Scan for the cell matching the given text and deliver its [X, Y] coordinate at center. 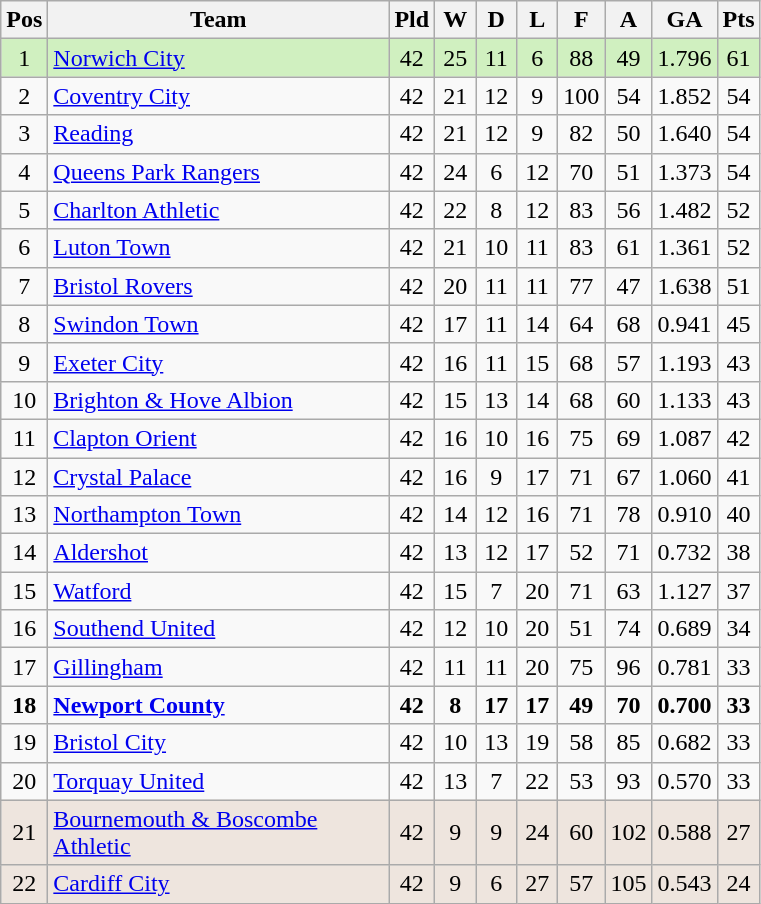
41 [738, 477]
69 [628, 438]
1.127 [684, 591]
1.640 [684, 134]
Northampton Town [218, 515]
1.087 [684, 438]
1.373 [684, 172]
Southend United [218, 629]
82 [582, 134]
Coventry City [218, 96]
40 [738, 515]
F [582, 20]
GA [684, 20]
45 [738, 324]
50 [628, 134]
3 [24, 134]
Reading [218, 134]
37 [738, 591]
Bristol City [218, 743]
64 [582, 324]
93 [628, 781]
0.682 [684, 743]
1.638 [684, 286]
102 [628, 832]
1 [24, 58]
0.689 [684, 629]
0.732 [684, 553]
38 [738, 553]
63 [628, 591]
Norwich City [218, 58]
Watford [218, 591]
Pld [412, 20]
Pos [24, 20]
1.193 [684, 362]
88 [582, 58]
1.482 [684, 210]
5 [24, 210]
1.133 [684, 400]
105 [628, 884]
0.588 [684, 832]
Aldershot [218, 553]
D [496, 20]
Charlton Athletic [218, 210]
25 [456, 58]
56 [628, 210]
Brighton & Hove Albion [218, 400]
1.361 [684, 248]
L [538, 20]
85 [628, 743]
18 [24, 705]
Cardiff City [218, 884]
Pts [738, 20]
0.700 [684, 705]
Bournemouth & Boscombe Athletic [218, 832]
Crystal Palace [218, 477]
67 [628, 477]
A [628, 20]
0.910 [684, 515]
0.570 [684, 781]
Gillingham [218, 667]
Queens Park Rangers [218, 172]
Team [218, 20]
100 [582, 96]
1.852 [684, 96]
78 [628, 515]
47 [628, 286]
2 [24, 96]
W [456, 20]
1.060 [684, 477]
4 [24, 172]
Clapton Orient [218, 438]
0.781 [684, 667]
34 [738, 629]
Bristol Rovers [218, 286]
0.543 [684, 884]
Torquay United [218, 781]
Swindon Town [218, 324]
53 [582, 781]
1.796 [684, 58]
Luton Town [218, 248]
74 [628, 629]
96 [628, 667]
77 [582, 286]
Exeter City [218, 362]
0.941 [684, 324]
58 [582, 743]
Newport County [218, 705]
